Scan for the cell matching the given text and deliver its [x, y] coordinate at center. 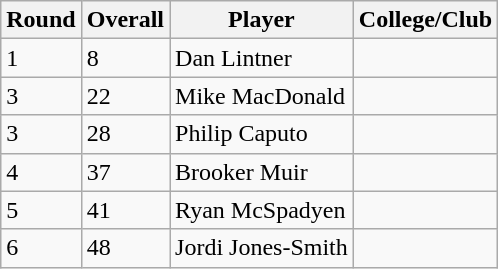
22 [125, 96]
Dan Lintner [262, 58]
28 [125, 134]
Round [41, 20]
Player [262, 20]
Philip Caputo [262, 134]
4 [41, 172]
Jordi Jones-Smith [262, 248]
Mike MacDonald [262, 96]
37 [125, 172]
41 [125, 210]
College/Club [425, 20]
5 [41, 210]
8 [125, 58]
48 [125, 248]
Brooker Muir [262, 172]
Ryan McSpadyen [262, 210]
6 [41, 248]
Overall [125, 20]
1 [41, 58]
